Detect which cell encompasses the target text, then output its [x, y] center coordinate. 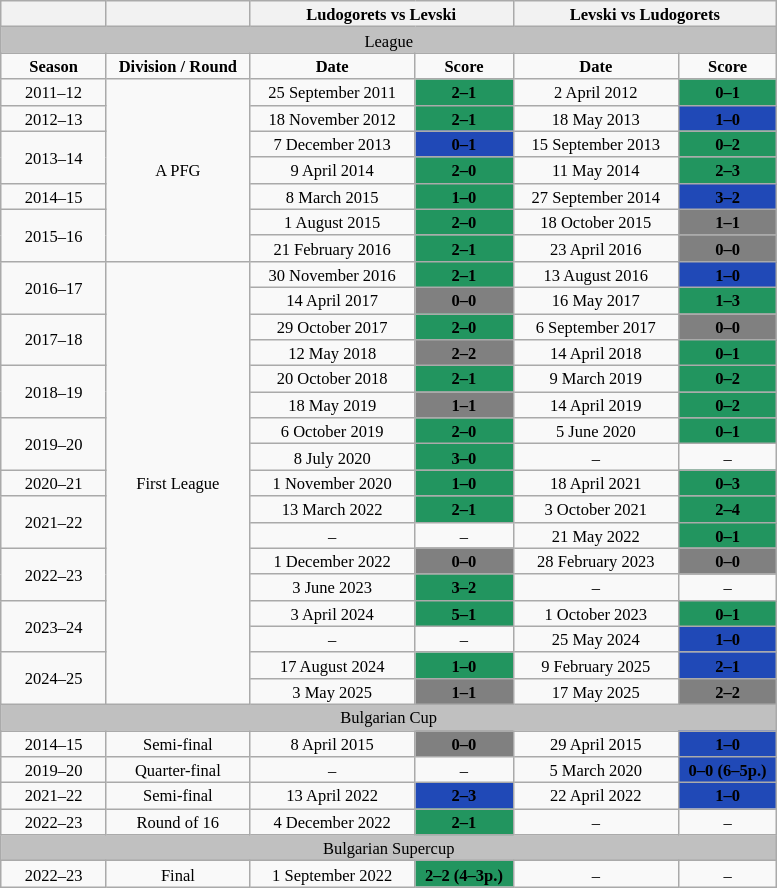
13 August 2016 [596, 274]
2017–18 [54, 340]
14 April 2018 [596, 353]
15 September 2013 [596, 144]
5 March 2020 [596, 770]
17 May 2025 [596, 691]
1 October 2023 [596, 613]
1 December 2022 [332, 561]
Division / Round [178, 66]
0–0 (6–5p.) [728, 770]
9 March 2019 [596, 379]
6 September 2017 [596, 327]
4 December 2022 [332, 822]
8 April 2015 [332, 743]
2–4 [728, 509]
18 October 2015 [596, 222]
Quarter-final [178, 770]
3 May 2025 [332, 691]
2012–13 [54, 118]
2 April 2012 [596, 92]
3 October 2021 [596, 509]
A PFG [178, 170]
Bulgarian Cup [389, 717]
5–1 [464, 613]
3 June 2023 [332, 587]
1–3 [728, 300]
7 December 2013 [332, 144]
8 July 2020 [332, 457]
1 August 2015 [332, 222]
12 May 2018 [332, 353]
23 April 2016 [596, 248]
14 April 2019 [596, 405]
18 November 2012 [332, 118]
Levski vs Ludogorets [645, 14]
25 May 2024 [596, 639]
Final [178, 874]
2–2 (4–3p.) [464, 874]
28 February 2023 [596, 561]
2018–19 [54, 392]
2016–17 [54, 287]
22 April 2022 [596, 796]
5 June 2020 [596, 431]
1 September 2022 [332, 874]
14 April 2017 [332, 300]
21 May 2022 [596, 535]
Round of 16 [178, 822]
1 November 2020 [332, 483]
3–0 [464, 457]
Bulgarian Supercup [389, 848]
29 April 2015 [596, 743]
29 October 2017 [332, 327]
20 October 2018 [332, 379]
2024–25 [54, 678]
21 February 2016 [332, 248]
Ludogorets vs Levski [381, 14]
11 May 2014 [596, 170]
18 May 2013 [596, 118]
25 September 2011 [332, 92]
3 April 2024 [332, 613]
13 April 2022 [332, 796]
2020–21 [54, 483]
2013–14 [54, 157]
13 March 2022 [332, 509]
League [389, 40]
18 May 2019 [332, 405]
Season [54, 66]
8 March 2015 [332, 196]
27 September 2014 [596, 196]
16 May 2017 [596, 300]
18 April 2021 [596, 483]
2023–24 [54, 626]
9 April 2014 [332, 170]
2015–16 [54, 235]
2011–12 [54, 92]
9 February 2025 [596, 665]
30 November 2016 [332, 274]
6 October 2019 [332, 431]
17 August 2024 [332, 665]
0–3 [728, 483]
First League [178, 482]
